Capture the cell that displays the provided text and extract its [X, Y] central coordinate. 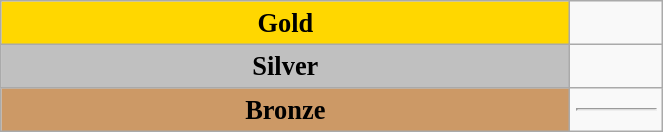
Bronze [286, 109]
Gold [286, 22]
Silver [286, 66]
